Search for the cell housing the specified text and yield its [X, Y] center coordinate. 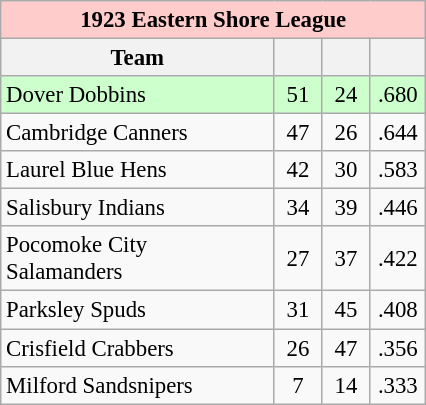
37 [346, 258]
Milford Sandsnipers [138, 385]
27 [298, 258]
.644 [398, 133]
14 [346, 385]
51 [298, 95]
Crisfield Crabbers [138, 348]
Salisbury Indians [138, 208]
Cambridge Canners [138, 133]
.446 [398, 208]
.356 [398, 348]
.422 [398, 258]
31 [298, 310]
24 [346, 95]
42 [298, 170]
39 [346, 208]
.408 [398, 310]
1923 Eastern Shore League [214, 20]
7 [298, 385]
30 [346, 170]
Laurel Blue Hens [138, 170]
.333 [398, 385]
34 [298, 208]
.680 [398, 95]
Dover Dobbins [138, 95]
.583 [398, 170]
Team [138, 58]
Parksley Spuds [138, 310]
45 [346, 310]
Pocomoke City Salamanders [138, 258]
